Output the [X, Y] coordinate of the center of the cell containing the given text.  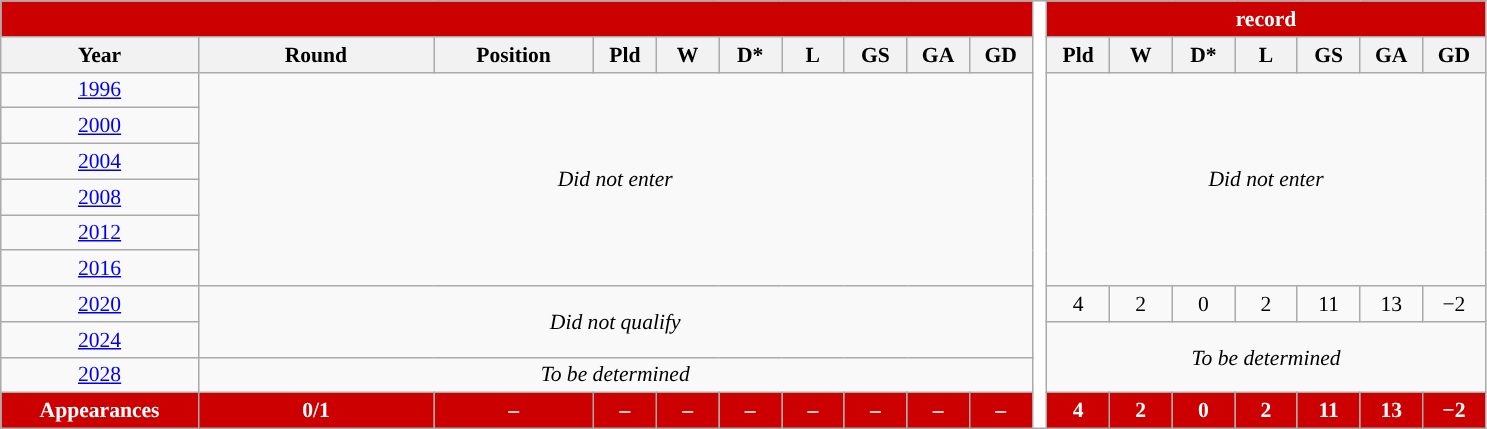
Year [100, 55]
2016 [100, 269]
2028 [100, 375]
2004 [100, 162]
2000 [100, 126]
Round [316, 55]
2020 [100, 304]
1996 [100, 90]
2012 [100, 233]
Appearances [100, 411]
Position [514, 55]
2024 [100, 340]
0/1 [316, 411]
Did not qualify [615, 322]
2008 [100, 197]
record [1266, 19]
